Provide the (X, Y) coordinate of the cell's center where the given text is located.  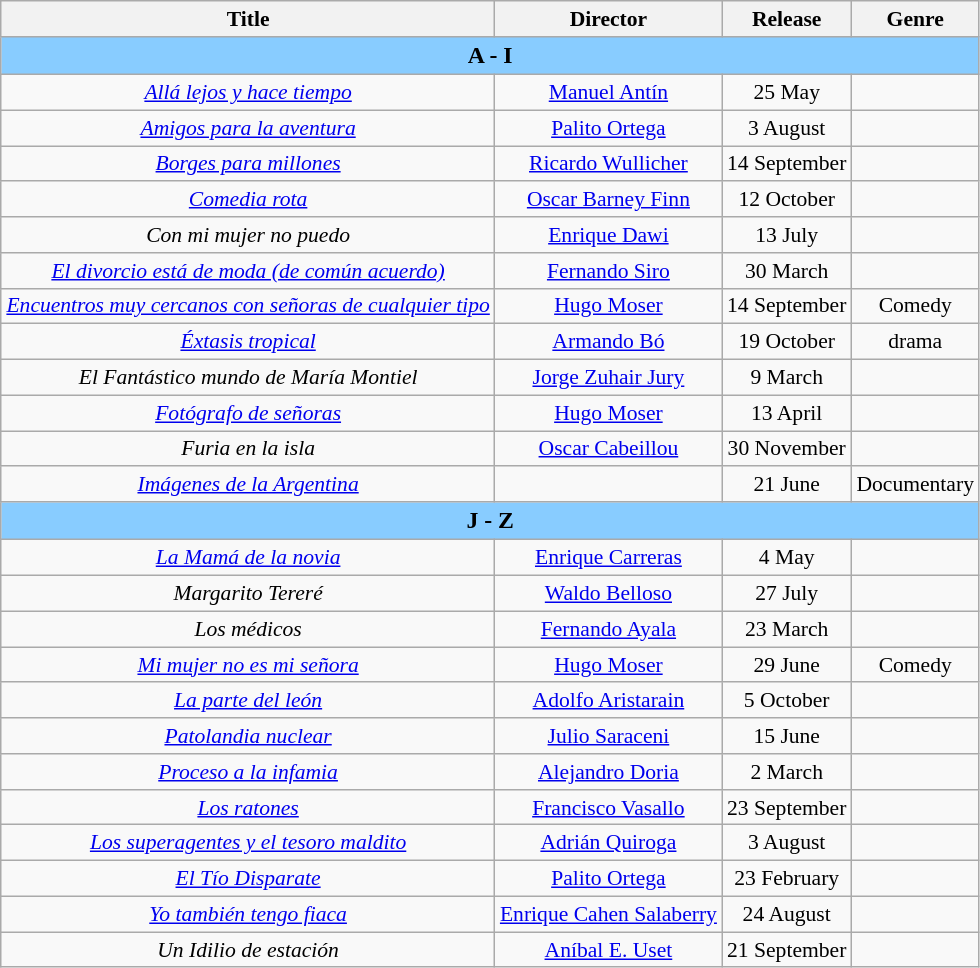
Con mi mujer no puedo (248, 235)
Éxtasis tropical (248, 342)
Waldo Belloso (608, 594)
12 October (786, 200)
15 June (786, 736)
Fernando Ayala (608, 629)
30 November (786, 449)
Los médicos (248, 629)
Amigos para la aventura (248, 128)
Comedia rota (248, 200)
Documentary (915, 485)
Aníbal E. Uset (608, 950)
23 March (786, 629)
Julio Saraceni (608, 736)
El Tío Disparate (248, 879)
Encuentros muy cercanos con señoras de cualquier tipo (248, 306)
Title (248, 19)
2 March (786, 772)
Los ratones (248, 808)
Oscar Barney Finn (608, 200)
Director (608, 19)
Mi mujer no es mi señora (248, 665)
Fernando Siro (608, 271)
Proceso a la infamia (248, 772)
Allá lejos y hace tiempo (248, 93)
Jorge Zuhair Jury (608, 378)
23 September (786, 808)
Adolfo Aristarain (608, 701)
24 August (786, 914)
29 June (786, 665)
Un Idilio de estación (248, 950)
drama (915, 342)
El Fantástico mundo de María Montiel (248, 378)
Francisco Vasallo (608, 808)
J - Z (490, 521)
Enrique Cahen Salaberry (608, 914)
Alejandro Doria (608, 772)
25 May (786, 93)
Furia en la isla (248, 449)
21 June (786, 485)
El divorcio está de moda (de común acuerdo) (248, 271)
Ricardo Wullicher (608, 164)
19 October (786, 342)
23 February (786, 879)
Imágenes de la Argentina (248, 485)
Los superagentes y el tesoro maldito (248, 843)
Adrián Quiroga (608, 843)
A - I (490, 56)
Manuel Antín (608, 93)
30 March (786, 271)
Armando Bó (608, 342)
13 July (786, 235)
Margarito Tereré (248, 594)
4 May (786, 558)
13 April (786, 413)
Oscar Cabeillou (608, 449)
Genre (915, 19)
La parte del león (248, 701)
Patolandia nuclear (248, 736)
21 September (786, 950)
27 July (786, 594)
Release (786, 19)
La Mamá de la novia (248, 558)
5 October (786, 701)
Enrique Dawi (608, 235)
Enrique Carreras (608, 558)
Yo también tengo fiaca (248, 914)
Borges para millones (248, 164)
9 March (786, 378)
Fotógrafo de señoras (248, 413)
